Find where the given text appears and provide that cell's center as [x, y] coordinate. 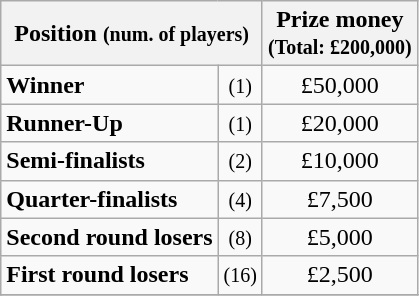
Second round losers [110, 237]
£50,000 [340, 85]
Prize money(Total: £200,000) [340, 34]
Quarter-finalists [110, 199]
£7,500 [340, 199]
£10,000 [340, 161]
(4) [240, 199]
Winner [110, 85]
Runner-Up [110, 123]
Semi-finalists [110, 161]
£5,000 [340, 237]
£2,500 [340, 275]
(16) [240, 275]
(8) [240, 237]
(2) [240, 161]
Position (num. of players) [132, 34]
£20,000 [340, 123]
First round losers [110, 275]
